From the cell containing the given text, extract its center point as [X, Y] coordinate. 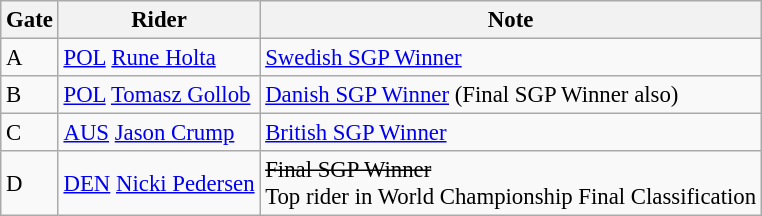
Gate [30, 20]
POL Tomasz Gollob [159, 95]
Swedish SGP Winner [511, 58]
B [30, 95]
Danish SGP Winner (Final SGP Winner also) [511, 95]
British SGP Winner [511, 133]
A [30, 58]
Note [511, 20]
Final SGP Winner Top rider in World Championship Final Classification [511, 184]
POL Rune Holta [159, 58]
DEN Nicki Pedersen [159, 184]
D [30, 184]
Rider [159, 20]
C [30, 133]
AUS Jason Crump [159, 133]
